For the text-containing cell, return its midpoint in [X, Y] coordinate format. 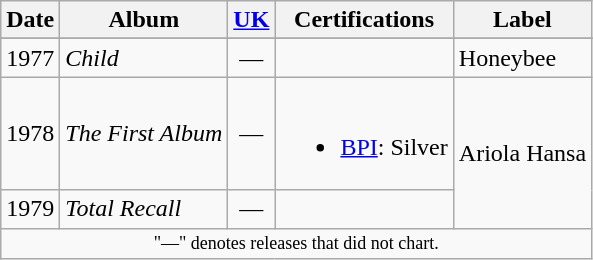
Album [144, 20]
Ariola Hansa [522, 152]
1979 [30, 209]
BPI: Silver [364, 134]
The First Album [144, 134]
Honeybee [522, 58]
UK [252, 20]
1978 [30, 134]
Certifications [364, 20]
Label [522, 20]
Child [144, 58]
Date [30, 20]
"—" denotes releases that did not chart. [296, 244]
1977 [30, 58]
Total Recall [144, 209]
